Pinpoint the cell where the given text exists, returning its (x, y) midpoint coordinate. 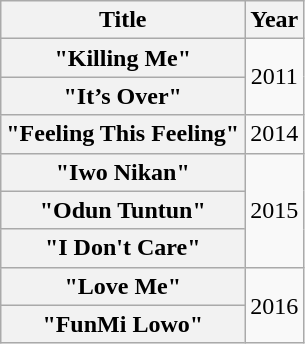
"Love Me" (123, 286)
"Iwo Nikan" (123, 172)
"It’s Over" (123, 96)
2011 (274, 77)
"Odun Tuntun" (123, 210)
"Feeling This Feeling" (123, 134)
"FunMi Lowo" (123, 324)
2014 (274, 134)
2016 (274, 305)
"I Don't Care" (123, 248)
"Killing Me" (123, 58)
Title (123, 20)
2015 (274, 210)
Year (274, 20)
